Pinpoint the cell where the given text exists, returning its (X, Y) midpoint coordinate. 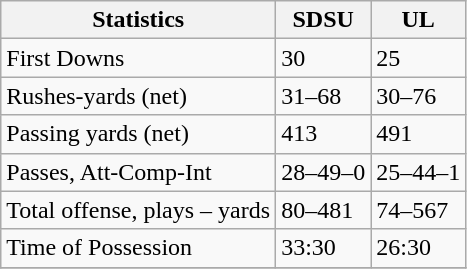
Rushes-yards (net) (138, 96)
30 (324, 58)
SDSU (324, 20)
25–44–1 (418, 172)
First Downs (138, 58)
Passing yards (net) (138, 134)
31–68 (324, 96)
413 (324, 134)
28–49–0 (324, 172)
Time of Possession (138, 248)
Statistics (138, 20)
30–76 (418, 96)
Total offense, plays – yards (138, 210)
33:30 (324, 248)
491 (418, 134)
26:30 (418, 248)
25 (418, 58)
74–567 (418, 210)
Passes, Att-Comp-Int (138, 172)
UL (418, 20)
80–481 (324, 210)
